Extract the (X, Y) coordinate from the center of the cell holding the provided text.  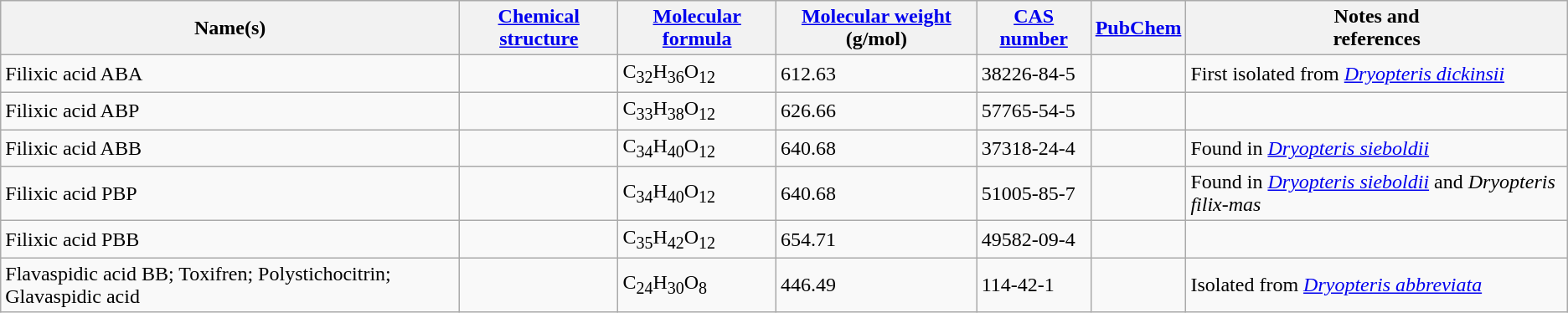
C33H38O12 (697, 110)
Filixic acid PBP (230, 194)
38226-84-5 (1034, 74)
Chemical structure (539, 28)
C24H30O8 (697, 285)
49582-09-4 (1034, 239)
Filixic acid ABP (230, 110)
51005-85-7 (1034, 194)
446.49 (876, 285)
Filixic acid ABA (230, 74)
C32H36O12 (697, 74)
Found in Dryopteris sieboldii (1377, 147)
57765-54-5 (1034, 110)
114-42-1 (1034, 285)
37318-24-4 (1034, 147)
Notes andreferences (1377, 28)
Found in Dryopteris sieboldii and Dryopteris filix-mas (1377, 194)
Molecular formula (697, 28)
Name(s) (230, 28)
Filixic acid PBB (230, 239)
Flavaspidic acid BB; Toxifren; Polystichocitrin; Glavaspidic acid (230, 285)
Filixic acid ABB (230, 147)
C35H42O12 (697, 239)
PubChem (1138, 28)
CAS number (1034, 28)
First isolated from Dryopteris dickinsii (1377, 74)
Molecular weight (g/mol) (876, 28)
654.71 (876, 239)
612.63 (876, 74)
626.66 (876, 110)
Isolated from Dryopteris abbreviata (1377, 285)
